From the cell containing the given text, extract its center point as (X, Y) coordinate. 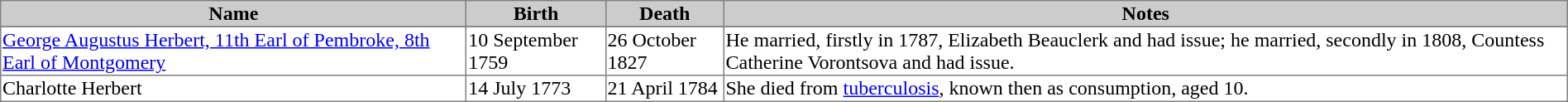
Charlotte Herbert (233, 89)
Death (665, 14)
Name (233, 14)
21 April 1784 (665, 89)
He married, firstly in 1787, Elizabeth Beauclerk and had issue; he married, secondly in 1808, Countess Catherine Vorontsova and had issue. (1145, 51)
She died from tuberculosis, known then as consumption, aged 10. (1145, 89)
14 July 1773 (536, 89)
George Augustus Herbert, 11th Earl of Pembroke, 8th Earl of Montgomery (233, 51)
26 October 1827 (665, 51)
Birth (536, 14)
Notes (1145, 14)
10 September 1759 (536, 51)
